For the text-containing cell, return its midpoint in (x, y) coordinate format. 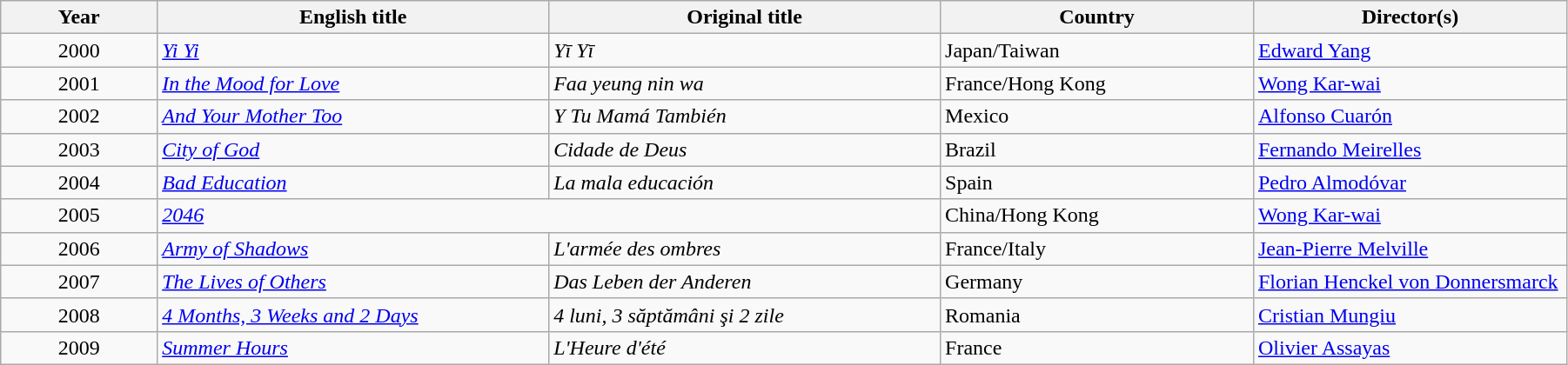
Romania (1097, 315)
2002 (79, 116)
4 luni, 3 săptămâni şi 2 zile (745, 315)
Japan/Taiwan (1097, 50)
And Your Mother Too (353, 116)
France (1097, 348)
The Lives of Others (353, 282)
Mexico (1097, 116)
2003 (79, 149)
Faa yeung nin wa (745, 83)
Summer Hours (353, 348)
Fernando Meirelles (1410, 149)
Olivier Assayas (1410, 348)
4 Months, 3 Weeks and 2 Days (353, 315)
France/Italy (1097, 249)
Florian Henckel von Donnersmarck (1410, 282)
Edward Yang (1410, 50)
Bad Education (353, 182)
Das Leben der Anderen (745, 282)
2001 (79, 83)
China/Hong Kong (1097, 216)
Alfonso Cuarón (1410, 116)
Original title (745, 17)
La mala educación (745, 182)
2046 (549, 216)
Cidade de Deus (745, 149)
In the Mood for Love (353, 83)
L'armée des ombres (745, 249)
Country (1097, 17)
Jean-Pierre Melville (1410, 249)
Spain (1097, 182)
2007 (79, 282)
Army of Shadows (353, 249)
Cristian Mungiu (1410, 315)
2000 (79, 50)
Y Tu Mamá También (745, 116)
Yī Yī (745, 50)
2005 (79, 216)
Brazil (1097, 149)
Pedro Almodóvar (1410, 182)
City of God (353, 149)
Year (79, 17)
Germany (1097, 282)
Yi Yi (353, 50)
English title (353, 17)
France/Hong Kong (1097, 83)
2006 (79, 249)
L'Heure d'été (745, 348)
2004 (79, 182)
Director(s) (1410, 17)
2008 (79, 315)
2009 (79, 348)
